From the cell containing the given text, extract its center point as (X, Y) coordinate. 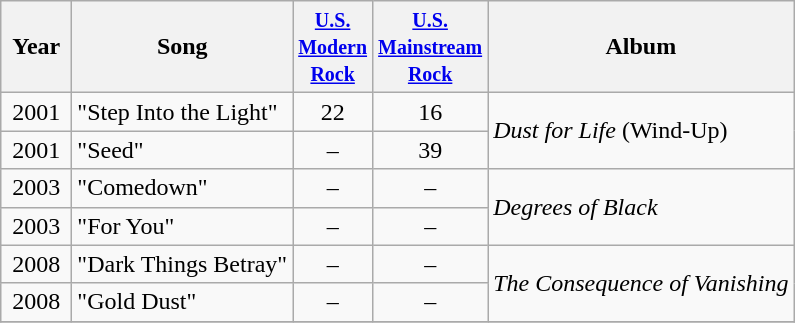
Year (36, 47)
"Dark Things Betray" (182, 264)
U.S. Mainstream Rock (430, 47)
The Consequence of Vanishing (641, 283)
"Gold Dust" (182, 302)
"Seed" (182, 150)
"Comedown" (182, 188)
Degrees of Black (641, 207)
39 (430, 150)
"Step Into the Light" (182, 112)
Dust for Life (Wind-Up) (641, 131)
"For You" (182, 226)
Album (641, 47)
Song (182, 47)
16 (430, 112)
22 (333, 112)
U.S. Modern Rock (333, 47)
